Return the [x, y] coordinate for the center point of the cell that contains the specified text.  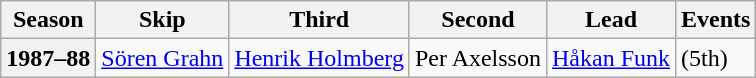
Events [716, 20]
Second [478, 20]
Henrik Holmberg [320, 58]
Per Axelsson [478, 58]
Skip [162, 20]
Sören Grahn [162, 58]
Lead [610, 20]
(5th) [716, 58]
1987–88 [48, 58]
Håkan Funk [610, 58]
Third [320, 20]
Season [48, 20]
